Capture the cell that displays the provided text and extract its (X, Y) central coordinate. 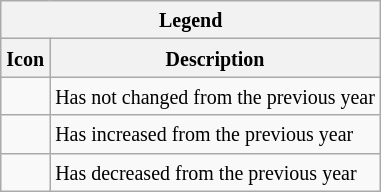
Has increased from the previous year (216, 134)
Has not changed from the previous year (216, 96)
Has decreased from the previous year (216, 172)
Icon (26, 58)
Description (216, 58)
Legend (191, 20)
